Locate the cell with the specified text and output its [X, Y] center coordinate. 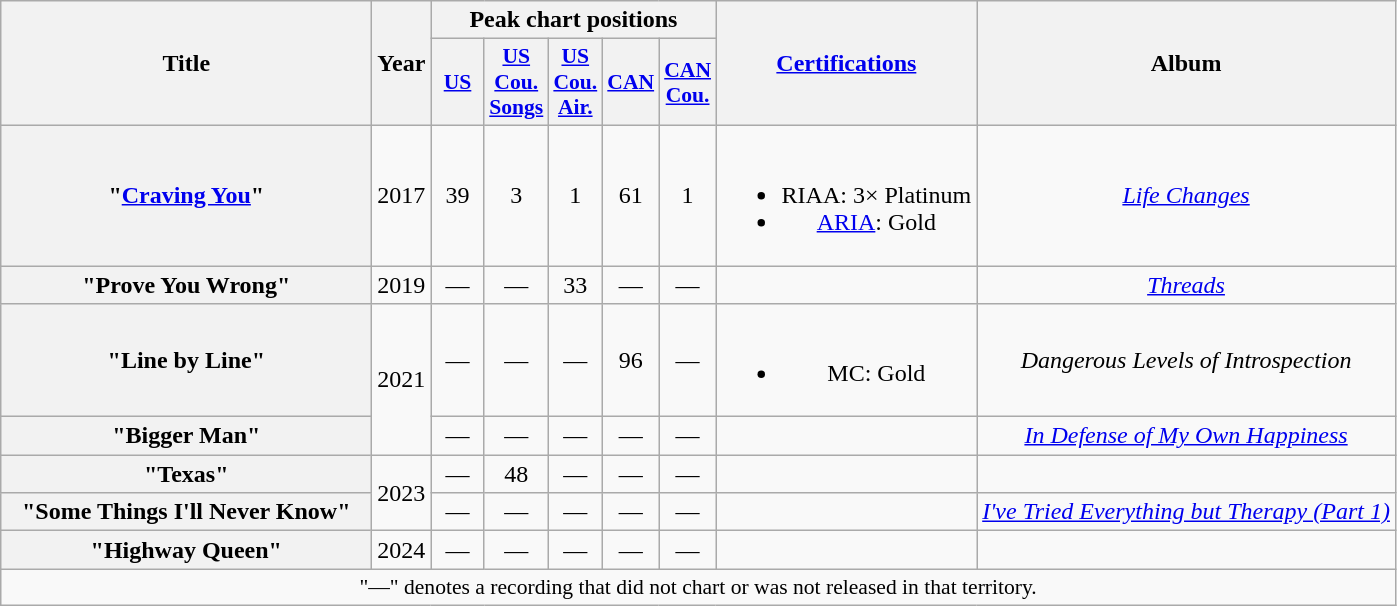
48 [516, 474]
CAN [630, 82]
2021 [402, 380]
Dangerous Levels of Introspection [1186, 360]
2017 [402, 195]
I've Tried Everything but Therapy (Part 1) [1186, 512]
"Line by Line" [186, 360]
"Some Things I'll Never Know" [186, 512]
Certifications [846, 64]
Threads [1186, 285]
"Highway Queen" [186, 550]
Peak chart positions [574, 20]
Life Changes [1186, 195]
CANCou. [688, 82]
"Craving You" [186, 195]
US Cou.Songs [516, 82]
2023 [402, 493]
33 [575, 285]
In Defense of My Own Happiness [1186, 436]
2019 [402, 285]
MC: Gold [846, 360]
US [458, 82]
US Cou.Air. [575, 82]
"—" denotes a recording that did not chart or was not released in that territory. [698, 587]
2024 [402, 550]
39 [458, 195]
"Prove You Wrong" [186, 285]
96 [630, 360]
Title [186, 64]
61 [630, 195]
3 [516, 195]
"Texas" [186, 474]
Album [1186, 64]
RIAA: 3× PlatinumARIA: Gold [846, 195]
"Bigger Man" [186, 436]
Year [402, 64]
